Scan for the cell matching the given text and deliver its [x, y] coordinate at center. 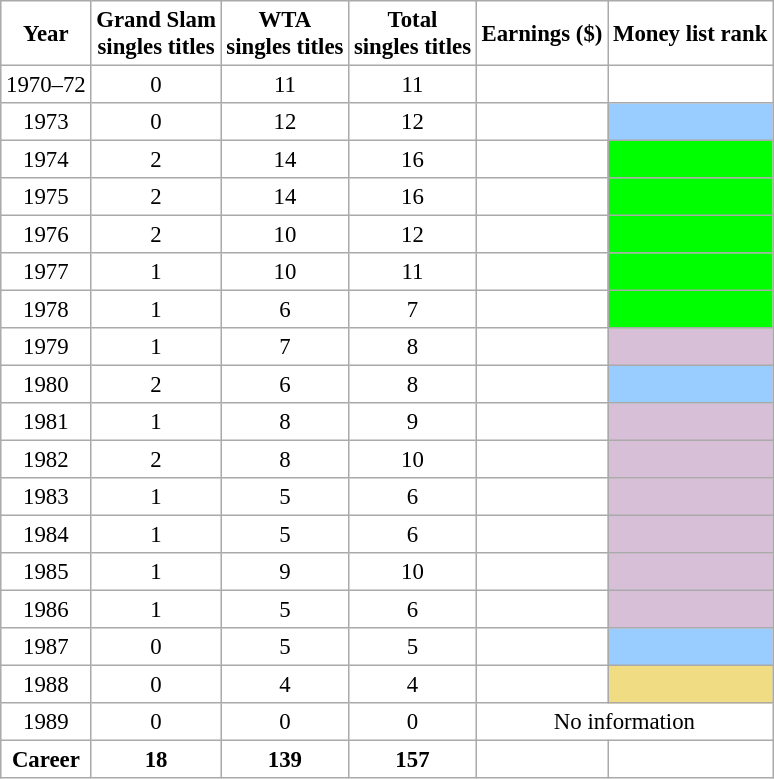
1978 [46, 309]
1976 [46, 234]
1973 [46, 122]
1977 [46, 272]
1989 [46, 722]
18 [156, 759]
1983 [46, 497]
1981 [46, 422]
1986 [46, 609]
139 [285, 759]
Earnings ($) [542, 33]
WTA singles titles [285, 33]
157 [413, 759]
Year [46, 33]
1979 [46, 347]
1975 [46, 197]
1987 [46, 647]
Totalsingles titles [413, 33]
1984 [46, 534]
1982 [46, 459]
1985 [46, 572]
Money list rank [690, 33]
1974 [46, 159]
No information [624, 722]
1970–72 [46, 84]
Grand Slamsingles titles [156, 33]
1988 [46, 684]
1980 [46, 384]
Career [46, 759]
